Capture the cell that displays the provided text and extract its (X, Y) central coordinate. 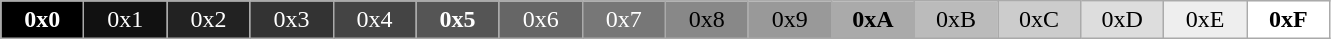
0x4 (374, 20)
0x3 (292, 20)
0x9 (790, 20)
0x1 (126, 20)
0x0 (42, 20)
0x5 (458, 20)
0xF (1288, 20)
0x7 (624, 20)
0xD (1122, 20)
0xB (956, 20)
0x6 (540, 20)
0x2 (208, 20)
0xA (872, 20)
0xC (1040, 20)
0x8 (706, 20)
0xE (1206, 20)
